Provide the (x, y) coordinate of the cell's center where the given text is located.  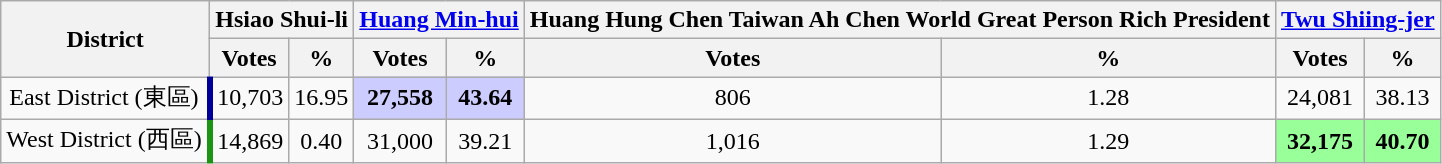
0.40 (322, 140)
14,869 (248, 140)
43.64 (485, 98)
38.13 (1402, 98)
Twu Shiing-jer (1358, 20)
40.70 (1402, 140)
West District (西區) (106, 140)
16.95 (322, 98)
East District (東區) (106, 98)
31,000 (400, 140)
Huang Hung Chen Taiwan Ah Chen World Great Person Rich President (900, 20)
1.28 (1108, 98)
39.21 (485, 140)
1,016 (732, 140)
32,175 (1320, 140)
806 (732, 98)
Huang Min-hui (439, 20)
1.29 (1108, 140)
Hsiao Shui-li (281, 20)
24,081 (1320, 98)
27,558 (400, 98)
District (106, 39)
10,703 (248, 98)
